Return (x, y) of the center of cell containing provided text 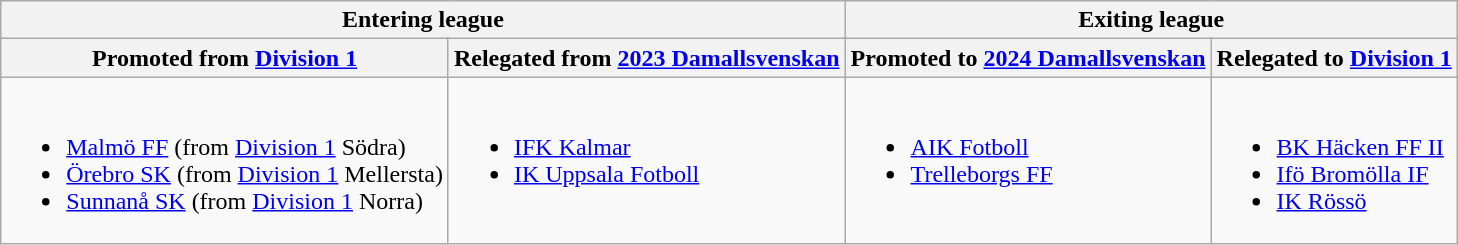
Entering league (423, 20)
Promoted to 2024 Damallsvenskan (1028, 58)
BK Häcken FF IIIfö Bromölla IFIK Rössö (1334, 160)
Relegated to Division 1 (1334, 58)
Relegated from 2023 Damallsvenskan (646, 58)
Exiting league (1151, 20)
IFK KalmarIK Uppsala Fotboll (646, 160)
AIK FotbollTrelleborgs FF (1028, 160)
Malmö FF (from Division 1 Södra)Örebro SK (from Division 1 Mellersta)Sunnanå SK (from Division 1 Norra) (225, 160)
Promoted from Division 1 (225, 58)
